Scan for the cell matching the given text and deliver its [x, y] coordinate at center. 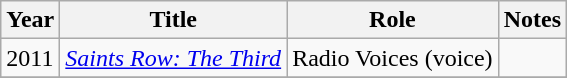
Radio Voices (voice) [392, 58]
Year [30, 20]
Saints Row: The Third [174, 58]
Notes [532, 20]
Title [174, 20]
Role [392, 20]
2011 [30, 58]
